Find where the given text appears and provide that cell's center as (x, y) coordinate. 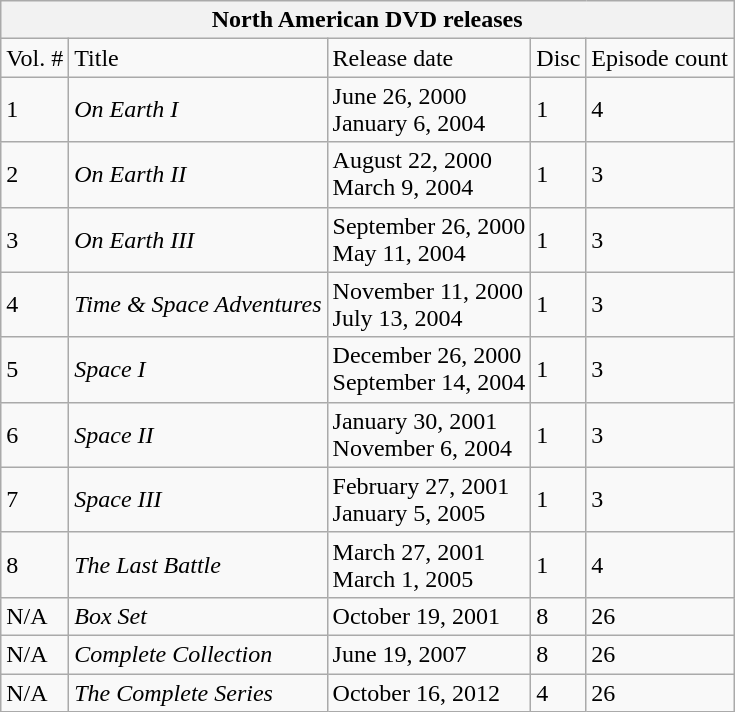
September 26, 2000May 11, 2004 (429, 240)
November 11, 2000July 13, 2004 (429, 304)
June 19, 2007 (429, 654)
North American DVD releases (368, 20)
Space II (198, 434)
On Earth II (198, 174)
Space III (198, 500)
7 (35, 500)
Space I (198, 370)
The Last Battle (198, 564)
On Earth I (198, 110)
Release date (429, 58)
2 (35, 174)
Episode count (660, 58)
Box Set (198, 616)
June 26, 2000January 6, 2004 (429, 110)
Disc (558, 58)
6 (35, 434)
Vol. # (35, 58)
August 22, 2000March 9, 2004 (429, 174)
December 26, 2000September 14, 2004 (429, 370)
On Earth III (198, 240)
October 16, 2012 (429, 693)
January 30, 2001November 6, 2004 (429, 434)
The Complete Series (198, 693)
February 27, 2001January 5, 2005 (429, 500)
March 27, 2001March 1, 2005 (429, 564)
Title (198, 58)
Time & Space Adventures (198, 304)
5 (35, 370)
October 19, 2001 (429, 616)
Complete Collection (198, 654)
